Search for the cell housing the specified text and yield its [x, y] center coordinate. 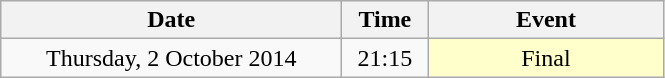
Final [546, 58]
Time [385, 20]
Date [172, 20]
Thursday, 2 October 2014 [172, 58]
Event [546, 20]
21:15 [385, 58]
